Determine the [x, y] coordinate at the center of the cell enclosing the given text.  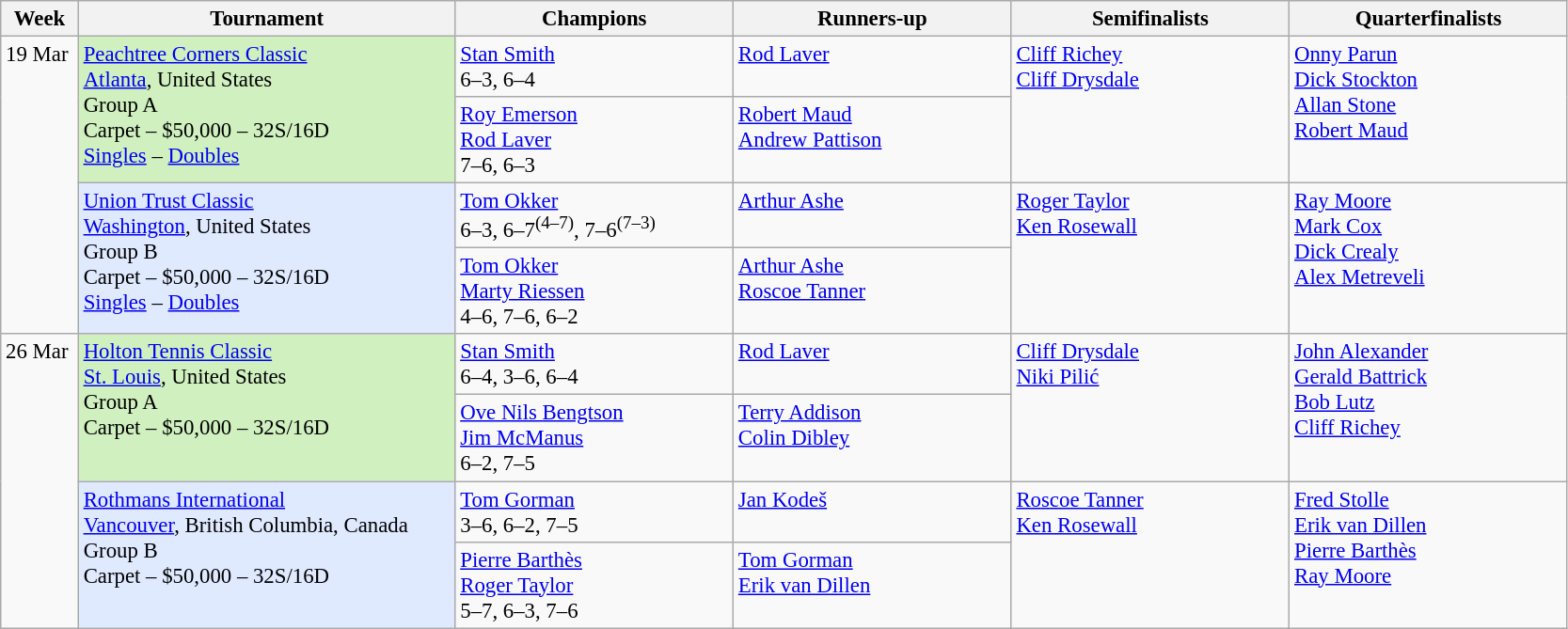
26 Mar [40, 481]
Ove Nils Bengtson Jim McManus6–2, 7–5 [594, 438]
Stan Smith6–4, 3–6, 6–4 [594, 365]
Week [40, 19]
Tournament [267, 19]
Peachtree Corners Classic Atlanta, United StatesGroup ACarpet – $50,000 – 32S/16D Singles – Doubles [267, 110]
Runners-up [873, 19]
Arthur Ashe Roscoe Tanner [873, 291]
Stan Smith6–3, 6–4 [594, 68]
Tom Gorman3–6, 6–2, 7–5 [594, 511]
Champions [594, 19]
Pierre Barthès Roger Taylor5–7, 6–3, 7–6 [594, 585]
Semifinalists [1150, 19]
Ray Moore Mark Cox Dick Crealy Alex Metreveli [1429, 259]
John Alexander Gerald Battrick Bob Lutz Cliff Richey [1429, 408]
Quarterfinalists [1429, 19]
Fred Stolle Erik van Dillen Pierre Barthès Ray Moore [1429, 555]
Onny Parun Dick Stockton Allan Stone Robert Maud [1429, 110]
Cliff Drysdale Niki Pilić [1150, 408]
Roger Taylor Ken Rosewall [1150, 259]
Jan Kodeš [873, 511]
Rothmans International Vancouver, British Columbia, CanadaGroup BCarpet – $50,000 – 32S/16D [267, 555]
Roy Emerson Rod Laver7–6, 6–3 [594, 140]
Tom Okker6–3, 6–7(4–7), 7–6(7–3) [594, 216]
19 Mar [40, 186]
Tom Okker Marty Riessen4–6, 7–6, 6–2 [594, 291]
Terry Addison Colin Dibley [873, 438]
Roscoe Tanner Ken Rosewall [1150, 555]
Robert Maud Andrew Pattison [873, 140]
Holton Tennis Classic St. Louis, United StatesGroup ACarpet – $50,000 – 32S/16D [267, 408]
Union Trust Classic Washington, United StatesGroup BCarpet – $50,000 – 32S/16D Singles – Doubles [267, 259]
Arthur Ashe [873, 216]
Tom Gorman Erik van Dillen [873, 585]
Cliff Richey Cliff Drysdale [1150, 110]
